Return the [x, y] coordinate for the center point of the cell that contains the specified text.  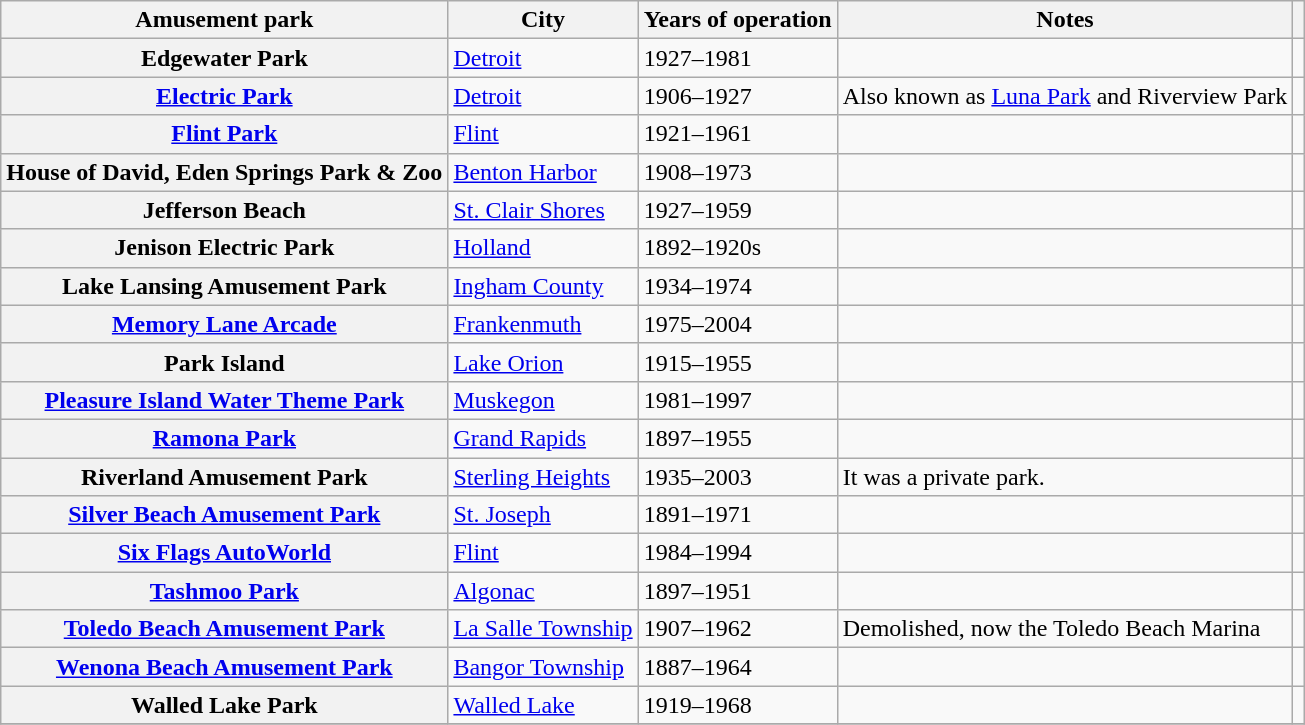
Park Island [224, 362]
Benton Harbor [543, 172]
Silver Beach Amusement Park [224, 515]
Lake Orion [543, 362]
Ramona Park [224, 438]
1892–1920s [738, 248]
1891–1971 [738, 515]
1915–1955 [738, 362]
Muskegon [543, 400]
Six Flags AutoWorld [224, 553]
Tashmoo Park [224, 591]
Notes [1065, 20]
1887–1964 [738, 667]
1906–1927 [738, 96]
Electric Park [224, 96]
Jefferson Beach [224, 210]
Walled Lake [543, 705]
1907–1962 [738, 629]
1897–1951 [738, 591]
Lake Lansing Amusement Park [224, 286]
1921–1961 [738, 134]
Pleasure Island Water Theme Park [224, 400]
Edgewater Park [224, 58]
1975–2004 [738, 324]
1908–1973 [738, 172]
1981–1997 [738, 400]
Grand Rapids [543, 438]
1927–1959 [738, 210]
1897–1955 [738, 438]
City [543, 20]
Frankenmuth [543, 324]
Holland [543, 248]
Years of operation [738, 20]
Demolished, now the Toledo Beach Marina [1065, 629]
St. Joseph [543, 515]
House of David, Eden Springs Park & Zoo [224, 172]
1984–1994 [738, 553]
Bangor Township [543, 667]
1935–2003 [738, 477]
Algonac [543, 591]
Flint Park [224, 134]
It was a private park. [1065, 477]
La Salle Township [543, 629]
1919–1968 [738, 705]
Memory Lane Arcade [224, 324]
Sterling Heights [543, 477]
Ingham County [543, 286]
St. Clair Shores [543, 210]
Wenona Beach Amusement Park [224, 667]
Also known as Luna Park and Riverview Park [1065, 96]
Toledo Beach Amusement Park [224, 629]
Riverland Amusement Park [224, 477]
Amusement park [224, 20]
Walled Lake Park [224, 705]
Jenison Electric Park [224, 248]
1927–1981 [738, 58]
1934–1974 [738, 286]
